Capture the cell that displays the provided text and extract its (x, y) central coordinate. 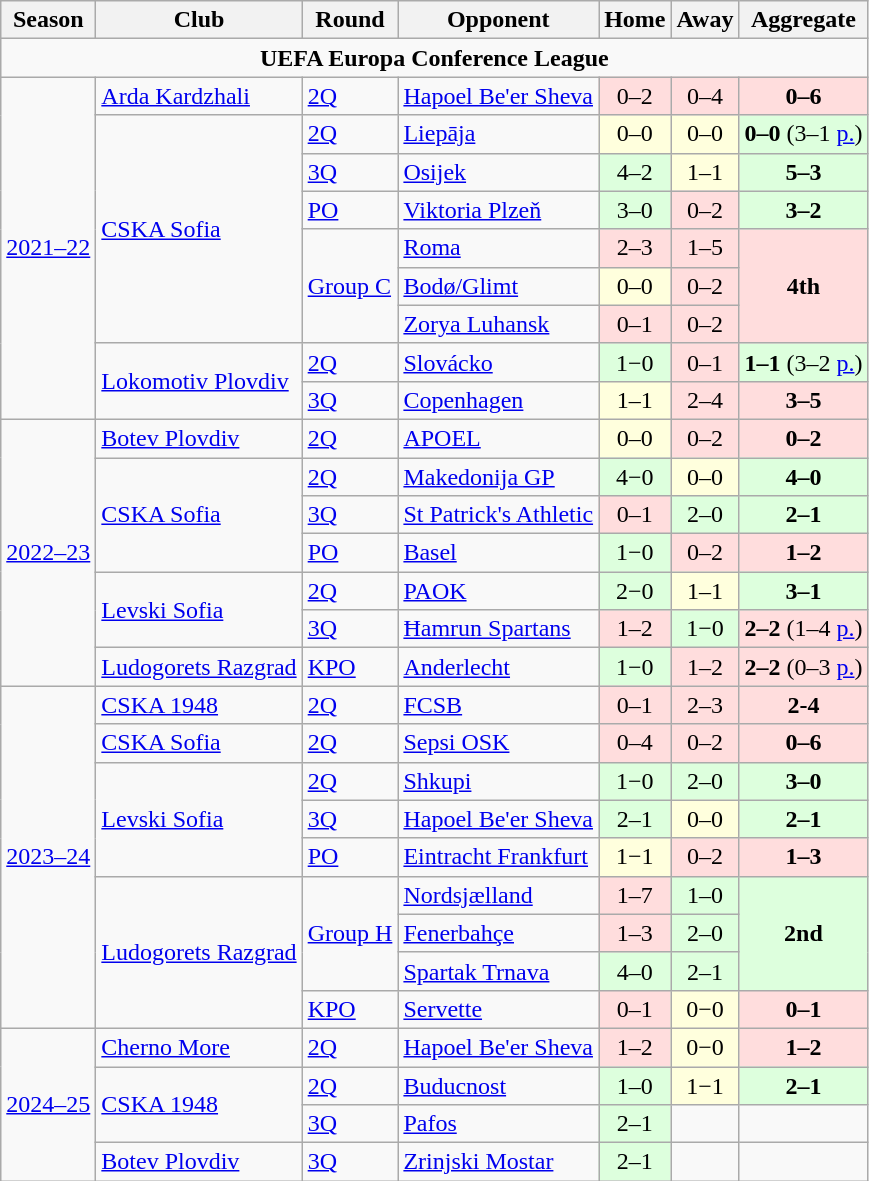
Liepāja (498, 134)
Eintracht Frankfurt (498, 857)
Zorya Luhansk (498, 324)
2–2 (1–4 p.) (804, 629)
1–5 (705, 248)
Arda Kardzhali (199, 96)
Fenerbahçe (498, 933)
Zrinjski Mostar (498, 1162)
1–1 (3–2 p.) (804, 362)
Nordsjælland (498, 895)
UEFA Europa Conference League (434, 58)
Servette (498, 1009)
Aggregate (804, 20)
Osijek (498, 172)
Sepsi OSK (498, 743)
Basel (498, 553)
2024–25 (48, 1104)
2–4 (705, 400)
Makedonija GP (498, 477)
St Patrick's Athletic (498, 515)
Copenhagen (498, 400)
4−0 (635, 477)
Slovácko (498, 362)
Lokomotiv Plovdiv (199, 381)
Spartak Trnava (498, 971)
Group C (350, 286)
2-4 (804, 705)
2022–23 (48, 552)
FCSB (498, 705)
Home (635, 20)
Anderlecht (498, 667)
Cherno More (199, 1047)
APOEL (498, 438)
2023–24 (48, 858)
Season (48, 20)
Pafos (498, 1124)
5–3 (804, 172)
2021–22 (48, 248)
Club (199, 20)
2–2 (0–3 p.) (804, 667)
Opponent (498, 20)
3–2 (804, 210)
2nd (804, 933)
Bodø/Glimt (498, 286)
4–2 (635, 172)
0–0 (3–1 p.) (804, 134)
Viktoria Plzeň (498, 210)
Roma (498, 248)
1–7 (635, 895)
PAOK (498, 591)
4th (804, 286)
Shkupi (498, 781)
3–5 (804, 400)
Ħamrun Spartans (498, 629)
3–1 (804, 591)
2−0 (635, 591)
Round (350, 20)
Away (705, 20)
Buducnost (498, 1085)
Group H (350, 933)
